Pinpoint the cell where the given text exists, returning its (X, Y) midpoint coordinate. 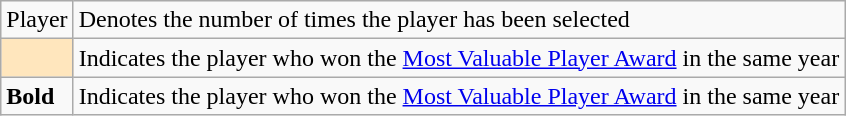
Bold (37, 96)
Denotes the number of times the player has been selected (459, 20)
Player (37, 20)
